Return the [X, Y] coordinate for the center point of the cell that contains the specified text.  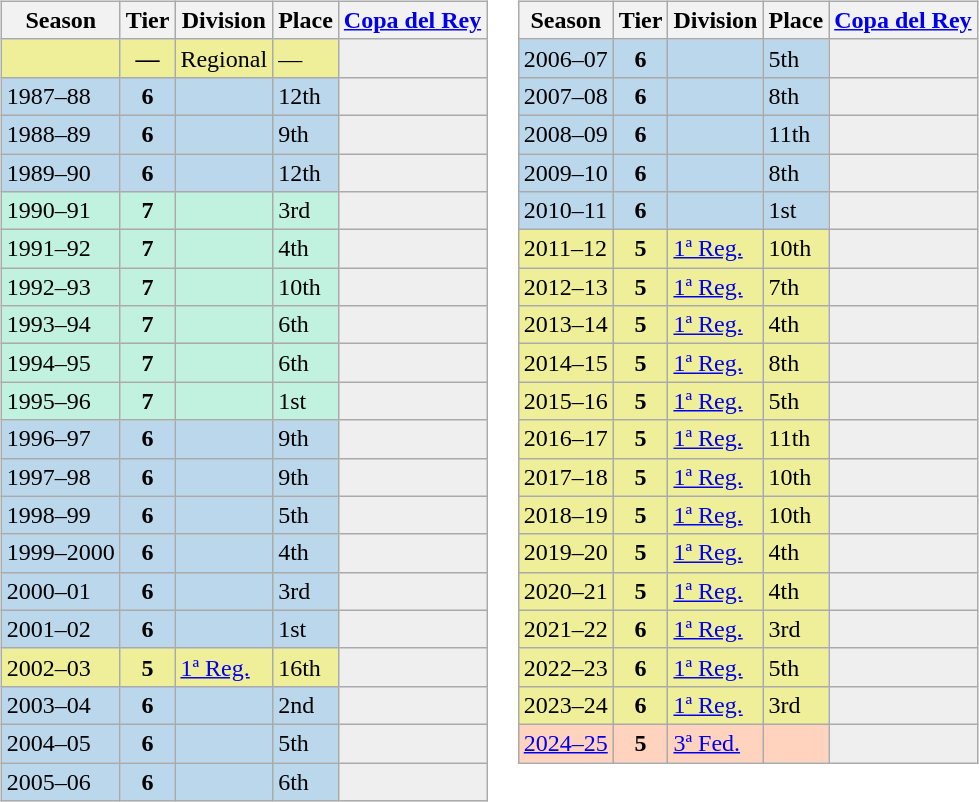
2007–08 [566, 96]
1995–96 [60, 401]
1991–92 [60, 249]
1987–88 [60, 96]
1994–95 [60, 363]
2000–01 [60, 591]
2018–19 [566, 515]
2020–21 [566, 591]
1989–90 [60, 173]
1992–93 [60, 287]
16th [306, 667]
2006–07 [566, 58]
2009–10 [566, 173]
2017–18 [566, 477]
2001–02 [60, 629]
2012–13 [566, 287]
1993–94 [60, 325]
2021–22 [566, 629]
1998–99 [60, 515]
2005–06 [60, 781]
1999–2000 [60, 553]
2002–03 [60, 667]
1997–98 [60, 477]
2004–05 [60, 743]
7th [796, 287]
2013–14 [566, 325]
2010–11 [566, 211]
Regional [224, 58]
2014–15 [566, 363]
2nd [306, 705]
2008–09 [566, 134]
1996–97 [60, 439]
2019–20 [566, 553]
3ª Fed. [716, 743]
1990–91 [60, 211]
2011–12 [566, 249]
2015–16 [566, 401]
1988–89 [60, 134]
2024–25 [566, 743]
2016–17 [566, 439]
2022–23 [566, 667]
2023–24 [566, 705]
2003–04 [60, 705]
